Search for the cell housing the specified text and yield its (X, Y) center coordinate. 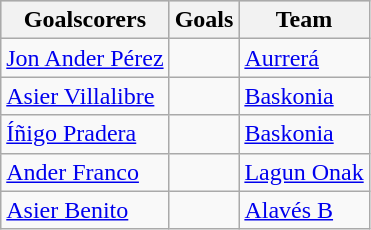
Íñigo Pradera (85, 134)
Aurrerá (304, 58)
Asier Benito (85, 210)
Jon Ander Pérez (85, 58)
Ander Franco (85, 172)
Team (304, 20)
Goalscorers (85, 20)
Asier Villalibre (85, 96)
Lagun Onak (304, 172)
Goals (204, 20)
Alavés B (304, 210)
